Return (x, y) of the center of cell containing provided text 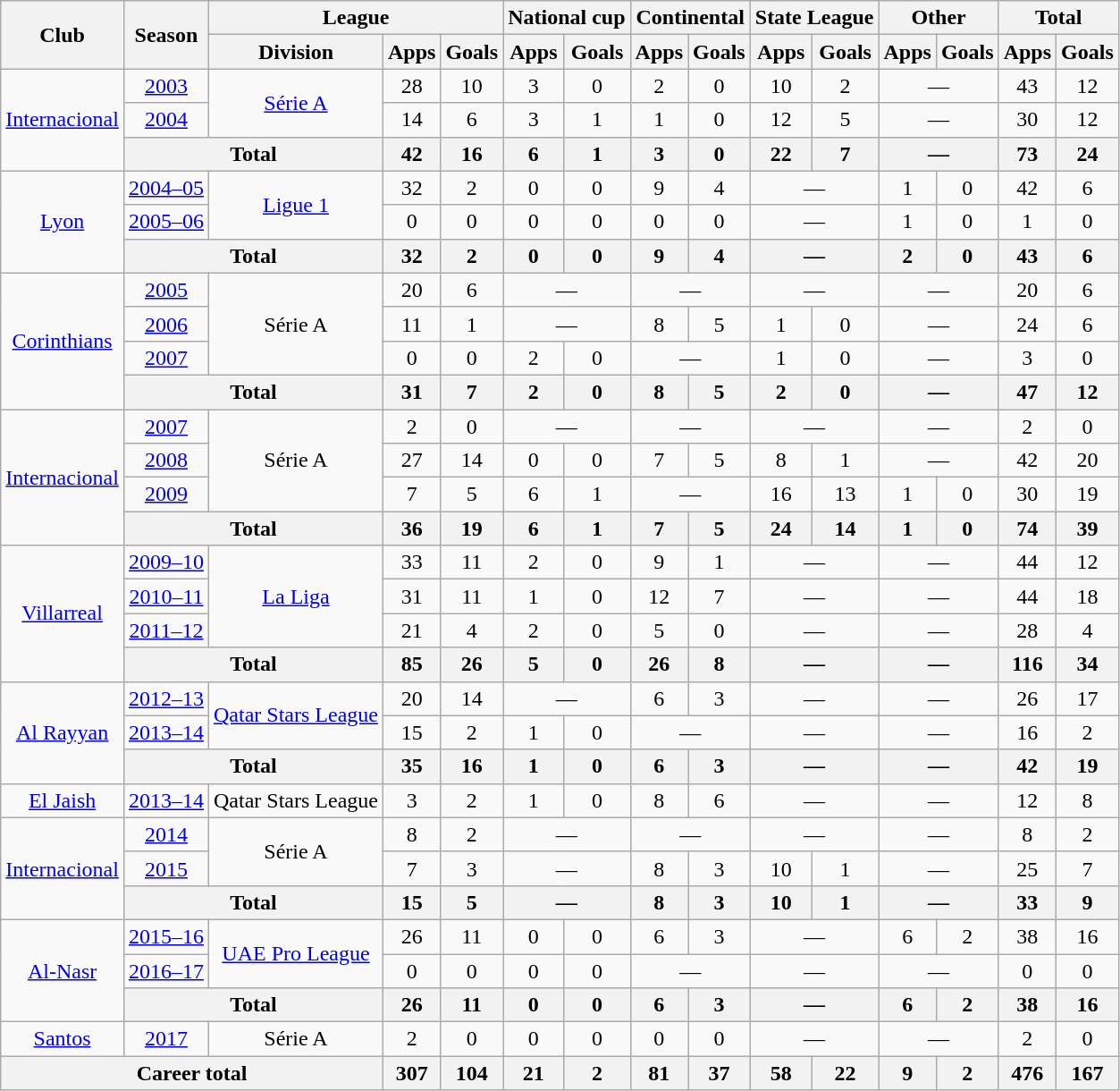
2005 (166, 290)
State League (814, 18)
2008 (166, 461)
2004 (166, 120)
39 (1088, 529)
El Jaish (63, 800)
2003 (166, 86)
Season (166, 35)
Villarreal (63, 613)
85 (411, 664)
17 (1088, 698)
Santos (63, 1039)
307 (411, 1073)
2004–05 (166, 188)
35 (411, 766)
104 (472, 1073)
476 (1027, 1073)
2006 (166, 324)
74 (1027, 529)
27 (411, 461)
Lyon (63, 222)
2010–11 (166, 596)
2009 (166, 495)
Continental (690, 18)
League (356, 18)
2005–06 (166, 222)
Ligue 1 (295, 205)
167 (1088, 1073)
UAE Pro League (295, 953)
Corinthians (63, 341)
Other (939, 18)
36 (411, 529)
2014 (166, 834)
Division (295, 52)
2012–13 (166, 698)
81 (659, 1073)
National cup (567, 18)
2017 (166, 1039)
2016–17 (166, 970)
116 (1027, 664)
25 (1027, 868)
Club (63, 35)
La Liga (295, 596)
73 (1027, 154)
2009–10 (166, 562)
47 (1027, 392)
34 (1088, 664)
Al-Nasr (63, 970)
13 (846, 495)
2015–16 (166, 936)
18 (1088, 596)
2011–12 (166, 630)
Al Rayyan (63, 732)
58 (781, 1073)
37 (720, 1073)
Career total (192, 1073)
2015 (166, 868)
